Detect which cell encompasses the target text, then output its (X, Y) center coordinate. 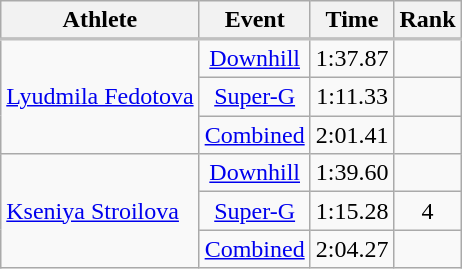
2:04.27 (352, 249)
1:11.33 (352, 97)
Athlete (100, 20)
Lyudmila Fedotova (100, 96)
Kseniya Stroilova (100, 211)
4 (428, 211)
1:15.28 (352, 211)
1:39.60 (352, 173)
Time (352, 20)
1:37.87 (352, 58)
Event (254, 20)
Rank (428, 20)
2:01.41 (352, 135)
